Search for the cell housing the specified text and yield its [X, Y] center coordinate. 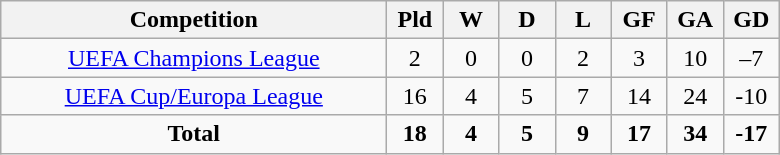
Pld [415, 20]
GA [695, 20]
3 [639, 58]
GF [639, 20]
UEFA Champions League [194, 58]
7 [583, 96]
9 [583, 134]
10 [695, 58]
W [471, 20]
18 [415, 134]
34 [695, 134]
GD [751, 20]
Competition [194, 20]
-17 [751, 134]
Total [194, 134]
–7 [751, 58]
14 [639, 96]
24 [695, 96]
D [527, 20]
L [583, 20]
17 [639, 134]
UEFA Cup/Europa League [194, 96]
-10 [751, 96]
16 [415, 96]
